Scan for the cell matching the given text and deliver its (x, y) coordinate at center. 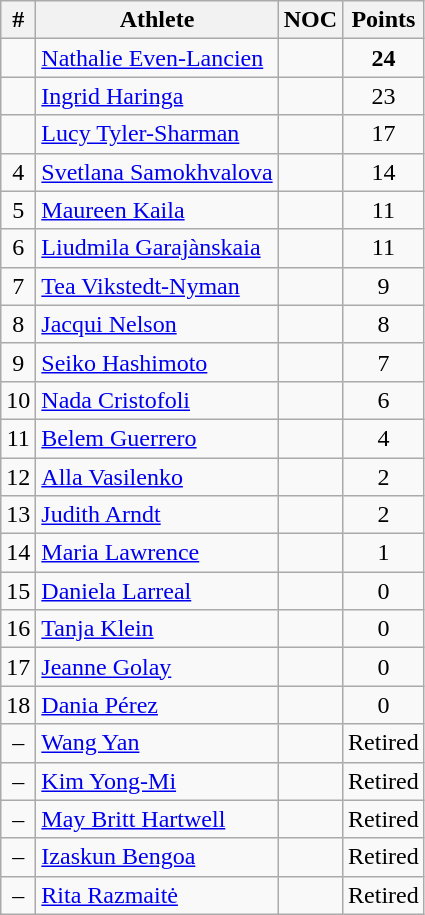
Athlete (157, 20)
Daniela Larreal (157, 591)
23 (384, 96)
Belem Guerrero (157, 438)
Nada Cristofoli (157, 400)
May Britt Hartwell (157, 819)
Points (384, 20)
16 (18, 629)
Ingrid Haringa (157, 96)
18 (18, 705)
1 (384, 553)
# (18, 20)
Liudmila Garajànskaia (157, 248)
Tea Vikstedt-Nyman (157, 286)
Lucy Tyler-Sharman (157, 134)
10 (18, 400)
Svetlana Samokhvalova (157, 172)
Maria Lawrence (157, 553)
NOC (310, 20)
Izaskun Bengoa (157, 857)
5 (18, 210)
Seiko Hashimoto (157, 362)
24 (384, 58)
Maureen Kaila (157, 210)
Jacqui Nelson (157, 324)
13 (18, 515)
Rita Razmaitė (157, 895)
15 (18, 591)
Nathalie Even-Lancien (157, 58)
Jeanne Golay (157, 667)
Dania Pérez (157, 705)
Wang Yan (157, 743)
Kim Yong-Mi (157, 781)
Tanja Klein (157, 629)
Alla Vasilenko (157, 477)
Judith Arndt (157, 515)
12 (18, 477)
